Scan for the cell matching the given text and deliver its (X, Y) coordinate at center. 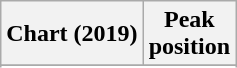
Peakposition (189, 34)
Chart (2019) (72, 34)
